Scan for the cell matching the given text and deliver its (X, Y) coordinate at center. 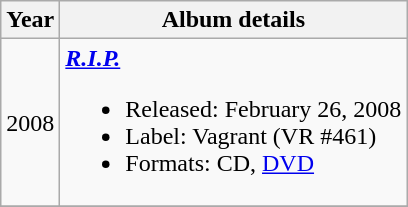
Album details (234, 20)
R.I.P.Released: February 26, 2008Label: Vagrant (VR #461)Formats: CD, DVD (234, 122)
Year (30, 20)
2008 (30, 122)
